Search for the cell housing the specified text and yield its (X, Y) center coordinate. 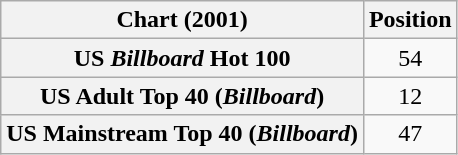
Chart (2001) (182, 20)
Position (410, 20)
54 (410, 58)
47 (410, 134)
US Billboard Hot 100 (182, 58)
12 (410, 96)
US Adult Top 40 (Billboard) (182, 96)
US Mainstream Top 40 (Billboard) (182, 134)
